Determine the [x, y] coordinate at the center of the cell enclosing the given text.  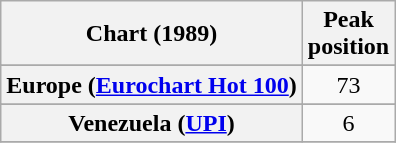
Peakposition [348, 34]
Europe (Eurochart Hot 100) [152, 85]
6 [348, 123]
Venezuela (UPI) [152, 123]
73 [348, 85]
Chart (1989) [152, 34]
